Scan for the cell matching the given text and deliver its [X, Y] coordinate at center. 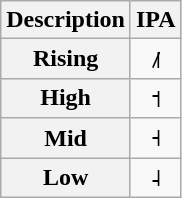
˩˥ [156, 58]
˨ [156, 177]
IPA [156, 19]
High [66, 98]
Mid [66, 138]
˧ [156, 138]
Low [66, 177]
Rising [66, 58]
Description [66, 19]
˦ [156, 98]
